Output the (x, y) coordinate of the center of the cell containing the given text.  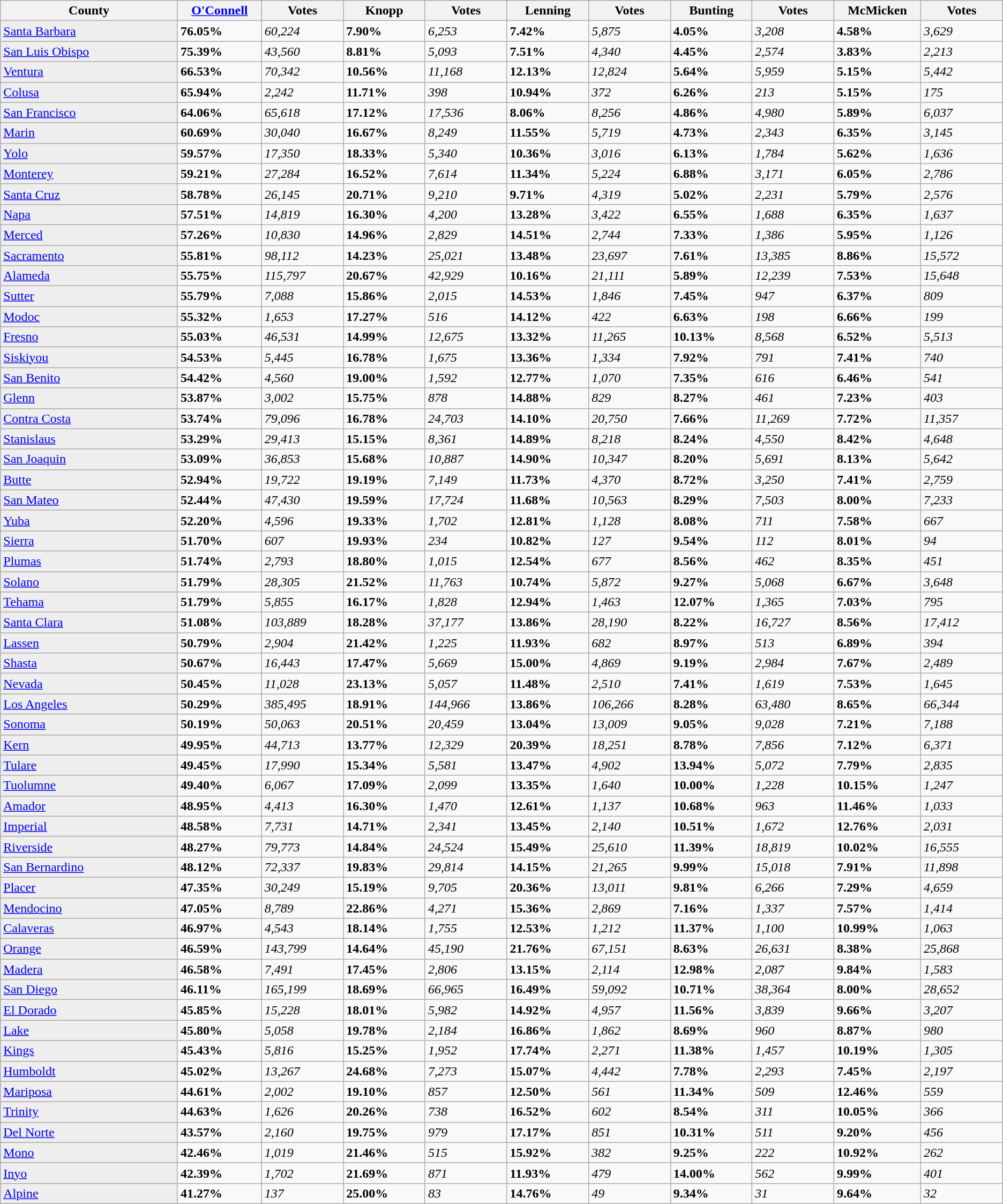
11,168 (466, 72)
12,329 (466, 745)
Shasta (89, 663)
19.78% (385, 1030)
7,233 (962, 500)
3,629 (962, 31)
6,067 (302, 786)
1,126 (962, 235)
11.71% (385, 92)
18.69% (385, 990)
44.63% (220, 1112)
2,271 (630, 1051)
14.92% (548, 1010)
4.86% (712, 113)
2,140 (630, 826)
Tehama (89, 602)
516 (466, 317)
9.25% (712, 1153)
963 (793, 806)
7.51% (548, 51)
791 (793, 357)
1,334 (630, 357)
4,648 (962, 439)
50.19% (220, 724)
49.40% (220, 786)
42,929 (466, 276)
15,018 (793, 867)
21.52% (385, 581)
10.74% (548, 581)
14,819 (302, 214)
47,430 (302, 500)
8.28% (712, 704)
12.54% (548, 561)
8,249 (466, 133)
11.38% (712, 1051)
8,568 (793, 337)
El Dorado (89, 1010)
12,675 (466, 337)
403 (962, 398)
8.06% (548, 113)
2,904 (302, 643)
262 (962, 1153)
10.13% (712, 337)
5,072 (793, 765)
980 (962, 1030)
14.00% (712, 1173)
9.84% (877, 969)
24,703 (466, 418)
17,412 (962, 623)
4,200 (466, 214)
7.58% (877, 520)
8.27% (712, 398)
9.05% (712, 724)
60,224 (302, 31)
7.72% (877, 418)
Santa Barbara (89, 31)
Marin (89, 133)
6.63% (712, 317)
2,242 (302, 92)
7.57% (877, 908)
1,784 (793, 153)
County (89, 11)
Del Norte (89, 1132)
17.17% (548, 1132)
515 (466, 1153)
28,305 (302, 581)
79,773 (302, 847)
13,267 (302, 1071)
13.04% (548, 724)
5.64% (712, 72)
4,442 (630, 1071)
15.49% (548, 847)
19.75% (385, 1132)
3,250 (793, 480)
10.51% (712, 826)
28,652 (962, 990)
63,480 (793, 704)
28,190 (630, 623)
Inyo (89, 1173)
7.78% (712, 1071)
6,266 (793, 887)
Lake (89, 1030)
Plumas (89, 561)
45.02% (220, 1071)
53.29% (220, 439)
9.81% (712, 887)
851 (630, 1132)
Madera (89, 969)
36,853 (302, 459)
20.51% (385, 724)
12,824 (630, 72)
5,959 (793, 72)
10.36% (548, 153)
1,592 (466, 378)
3,839 (793, 1010)
6,037 (962, 113)
11,265 (630, 337)
13,011 (630, 887)
Colusa (89, 92)
8.87% (877, 1030)
12,239 (793, 276)
5,442 (962, 72)
12.46% (877, 1091)
15.07% (548, 1071)
48.27% (220, 847)
18.80% (385, 561)
7.92% (712, 357)
55.03% (220, 337)
13.77% (385, 745)
9.20% (877, 1132)
1,952 (466, 1051)
18.14% (385, 929)
Sacramento (89, 256)
9.19% (712, 663)
46.59% (220, 949)
13.35% (548, 786)
2,343 (793, 133)
5,057 (466, 684)
10.71% (712, 990)
3,208 (793, 31)
59,092 (630, 990)
7.66% (712, 418)
1,100 (793, 929)
52.94% (220, 480)
9.66% (877, 1010)
15.15% (385, 439)
1,247 (962, 786)
4,413 (302, 806)
75.39% (220, 51)
10.16% (548, 276)
10.00% (712, 786)
9.27% (712, 581)
18.91% (385, 704)
2,759 (962, 480)
8.97% (712, 643)
54.53% (220, 357)
2,744 (630, 235)
1,862 (630, 1030)
394 (962, 643)
6.88% (712, 174)
1,228 (793, 786)
2,489 (962, 663)
11,898 (962, 867)
11.68% (548, 500)
8.81% (385, 51)
31 (793, 1193)
14.12% (548, 317)
4.58% (877, 31)
4,560 (302, 378)
Merced (89, 235)
12.61% (548, 806)
Yolo (89, 153)
5.02% (712, 194)
11,357 (962, 418)
10.68% (712, 806)
12.77% (548, 378)
4,271 (466, 908)
8.22% (712, 623)
6.26% (712, 92)
7.03% (877, 602)
Knopp (385, 11)
12.50% (548, 1091)
16,727 (793, 623)
7,491 (302, 969)
57.51% (220, 214)
5,875 (630, 31)
5,224 (630, 174)
15.68% (385, 459)
60.69% (220, 133)
2,869 (630, 908)
13.15% (548, 969)
67,151 (630, 949)
53.09% (220, 459)
8,789 (302, 908)
57.26% (220, 235)
979 (466, 1132)
10.02% (877, 847)
175 (962, 92)
11.56% (712, 1010)
46.97% (220, 929)
Napa (89, 214)
47.05% (220, 908)
6,371 (962, 745)
55.32% (220, 317)
Mariposa (89, 1091)
12.81% (548, 520)
8.86% (877, 256)
15,648 (962, 276)
513 (793, 643)
9.64% (877, 1193)
20.39% (548, 745)
Sierra (89, 541)
461 (793, 398)
7.23% (877, 398)
18.33% (385, 153)
11,269 (793, 418)
Los Angeles (89, 704)
3,002 (302, 398)
55.81% (220, 256)
2,031 (962, 826)
37,177 (466, 623)
65.94% (220, 92)
65,618 (302, 113)
1,637 (962, 214)
947 (793, 296)
15,572 (962, 256)
13,385 (793, 256)
398 (466, 92)
16.86% (548, 1030)
46.58% (220, 969)
2,829 (466, 235)
6.37% (877, 296)
25,868 (962, 949)
16.67% (385, 133)
20,459 (466, 724)
45.80% (220, 1030)
Santa Cruz (89, 194)
2,087 (793, 969)
4,980 (793, 113)
41.27% (220, 1193)
6.67% (877, 581)
2,786 (962, 174)
222 (793, 1153)
Mendocino (89, 908)
83 (466, 1193)
7.33% (712, 235)
Ventura (89, 72)
Kings (89, 1051)
4,957 (630, 1010)
5.79% (877, 194)
7.67% (877, 663)
6.13% (712, 153)
18.28% (385, 623)
26,631 (793, 949)
7,273 (466, 1071)
16,443 (302, 663)
10.19% (877, 1051)
59.57% (220, 153)
2,002 (302, 1091)
14.10% (548, 418)
711 (793, 520)
Modoc (89, 317)
12.98% (712, 969)
16,555 (962, 847)
479 (630, 1173)
46.11% (220, 990)
Contra Costa (89, 418)
8.29% (712, 500)
5.95% (877, 235)
1,688 (793, 214)
1,653 (302, 317)
3,422 (630, 214)
8.08% (712, 520)
15.25% (385, 1051)
456 (962, 1132)
8,218 (630, 439)
14.23% (385, 256)
1,019 (302, 1153)
13.28% (548, 214)
1,626 (302, 1112)
10.99% (877, 929)
213 (793, 92)
11.37% (712, 929)
11,763 (466, 581)
1,636 (962, 153)
San Diego (89, 990)
17.45% (385, 969)
Amador (89, 806)
11,028 (302, 684)
144,966 (466, 704)
14.90% (548, 459)
4.05% (712, 31)
5,445 (302, 357)
18,819 (793, 847)
22.86% (385, 908)
3,648 (962, 581)
1,755 (466, 929)
4.73% (712, 133)
45.43% (220, 1051)
Tuolumne (89, 786)
23,697 (630, 256)
9.71% (548, 194)
24,524 (466, 847)
561 (630, 1091)
20.67% (385, 276)
15.92% (548, 1153)
16.17% (385, 602)
10,830 (302, 235)
Sonoma (89, 724)
17.47% (385, 663)
311 (793, 1112)
7.16% (712, 908)
738 (466, 1112)
6.52% (877, 337)
45,190 (466, 949)
Lassen (89, 643)
14.15% (548, 867)
740 (962, 357)
San Bernardino (89, 867)
4,543 (302, 929)
3,207 (962, 1010)
43,560 (302, 51)
10.05% (877, 1112)
106,266 (630, 704)
25.00% (385, 1193)
8.35% (877, 561)
10.94% (548, 92)
8.38% (877, 949)
8.24% (712, 439)
Riverside (89, 847)
66,344 (962, 704)
52.44% (220, 500)
165,199 (302, 990)
18.01% (385, 1010)
McMicken (877, 11)
19.00% (385, 378)
10,563 (630, 500)
871 (466, 1173)
13.94% (712, 765)
59.21% (220, 174)
616 (793, 378)
19.59% (385, 500)
51.70% (220, 541)
Humboldt (89, 1071)
48.58% (220, 826)
6.46% (877, 378)
29,814 (466, 867)
2,574 (793, 51)
O'Connell (220, 11)
Bunting (712, 11)
878 (466, 398)
14.51% (548, 235)
9,028 (793, 724)
12.07% (712, 602)
7,088 (302, 296)
677 (630, 561)
25,021 (466, 256)
3,145 (962, 133)
20.71% (385, 194)
5,669 (466, 663)
38,364 (793, 990)
12.76% (877, 826)
607 (302, 541)
2,835 (962, 765)
46,531 (302, 337)
San Mateo (89, 500)
50.29% (220, 704)
1,470 (466, 806)
1,337 (793, 908)
5,642 (962, 459)
5,068 (793, 581)
2,576 (962, 194)
3,016 (630, 153)
366 (962, 1112)
Glenn (89, 398)
44.61% (220, 1091)
70,342 (302, 72)
9,705 (466, 887)
7.29% (877, 887)
7,188 (962, 724)
98,112 (302, 256)
143,799 (302, 949)
2,099 (466, 786)
17,350 (302, 153)
2,984 (793, 663)
559 (962, 1091)
21.42% (385, 643)
76.05% (220, 31)
66.53% (220, 72)
5,855 (302, 602)
19,722 (302, 480)
1,063 (962, 929)
14.76% (548, 1193)
15.75% (385, 398)
55.79% (220, 296)
49.95% (220, 745)
1,846 (630, 296)
19.33% (385, 520)
5,093 (466, 51)
Alameda (89, 276)
682 (630, 643)
Stanislaus (89, 439)
Sutter (89, 296)
4,550 (793, 439)
30,249 (302, 887)
2,213 (962, 51)
1,457 (793, 1051)
50,063 (302, 724)
11.46% (877, 806)
Tulare (89, 765)
857 (466, 1091)
127 (630, 541)
2,341 (466, 826)
1,137 (630, 806)
7,614 (466, 174)
20.36% (548, 887)
1,225 (466, 643)
5,691 (793, 459)
1,463 (630, 602)
8.20% (712, 459)
20.26% (385, 1112)
14.84% (385, 847)
18,251 (630, 745)
53.74% (220, 418)
382 (630, 1153)
15,228 (302, 1010)
15.86% (385, 296)
15.36% (548, 908)
55.75% (220, 276)
42.46% (220, 1153)
10,887 (466, 459)
9.54% (712, 541)
5,058 (302, 1030)
5,581 (466, 765)
7.79% (877, 765)
64.06% (220, 113)
14.64% (385, 949)
32 (962, 1193)
4,596 (302, 520)
24.68% (385, 1071)
8.78% (712, 745)
San Francisco (89, 113)
8.13% (877, 459)
112 (793, 541)
602 (630, 1112)
1,070 (630, 378)
San Benito (89, 378)
10.15% (877, 786)
17.09% (385, 786)
115,797 (302, 276)
19.83% (385, 867)
72,337 (302, 867)
7.12% (877, 745)
5,816 (302, 1051)
5,872 (630, 581)
21.46% (385, 1153)
52.20% (220, 520)
17.27% (385, 317)
13.47% (548, 765)
10.56% (385, 72)
6.89% (877, 643)
8.72% (712, 480)
7.61% (712, 256)
8,361 (466, 439)
49.45% (220, 765)
12.13% (548, 72)
103,889 (302, 623)
1,015 (466, 561)
1,619 (793, 684)
19.93% (385, 541)
4,319 (630, 194)
50.67% (220, 663)
Nevada (89, 684)
13.36% (548, 357)
199 (962, 317)
2,160 (302, 1132)
21,265 (630, 867)
7.21% (877, 724)
2,510 (630, 684)
4,659 (962, 887)
Yuba (89, 520)
372 (630, 92)
13,009 (630, 724)
50.45% (220, 684)
13.32% (548, 337)
54.42% (220, 378)
14.53% (548, 296)
4,869 (630, 663)
2,015 (466, 296)
14.99% (385, 337)
462 (793, 561)
1,128 (630, 520)
401 (962, 1173)
Mono (89, 1153)
451 (962, 561)
Alpine (89, 1193)
1,583 (962, 969)
44,713 (302, 745)
27,284 (302, 174)
Butte (89, 480)
53.87% (220, 398)
10.92% (877, 1153)
9.34% (712, 1193)
79,096 (302, 418)
Orange (89, 949)
795 (962, 602)
1,386 (793, 235)
667 (962, 520)
4,370 (630, 480)
29,413 (302, 439)
17,990 (302, 765)
48.12% (220, 867)
12.94% (548, 602)
16.49% (548, 990)
58.78% (220, 194)
48.95% (220, 806)
7,149 (466, 480)
385,495 (302, 704)
3.83% (877, 51)
2,293 (793, 1071)
25,610 (630, 847)
42.39% (220, 1173)
1,640 (630, 786)
1,033 (962, 806)
10.31% (712, 1132)
6.66% (877, 317)
51.74% (220, 561)
47.35% (220, 887)
3,171 (793, 174)
11.48% (548, 684)
San Luis Obispo (89, 51)
8.42% (877, 439)
6.55% (712, 214)
5,340 (466, 153)
511 (793, 1132)
50.79% (220, 643)
8.69% (712, 1030)
15.00% (548, 663)
45.85% (220, 1010)
8,256 (630, 113)
21,111 (630, 276)
7,503 (793, 500)
Kern (89, 745)
17,724 (466, 500)
2,793 (302, 561)
17,536 (466, 113)
7.91% (877, 867)
4,902 (630, 765)
Imperial (89, 826)
1,828 (466, 602)
19.19% (385, 480)
5.62% (877, 153)
51.08% (220, 623)
12.53% (548, 929)
1,365 (793, 602)
7,731 (302, 826)
11.73% (548, 480)
49 (630, 1193)
15.34% (385, 765)
2,197 (962, 1071)
21.76% (548, 949)
26,145 (302, 194)
14.89% (548, 439)
San Joaquin (89, 459)
7.90% (385, 31)
43.57% (220, 1132)
23.13% (385, 684)
17.74% (548, 1051)
809 (962, 296)
8.54% (712, 1112)
Santa Clara (89, 623)
30,040 (302, 133)
Lenning (548, 11)
4,340 (630, 51)
541 (962, 378)
15.19% (385, 887)
13.45% (548, 826)
422 (630, 317)
829 (630, 398)
21.69% (385, 1173)
Siskiyou (89, 357)
7,856 (793, 745)
20,750 (630, 418)
2,806 (466, 969)
2,184 (466, 1030)
8.63% (712, 949)
10.82% (548, 541)
Calaveras (89, 929)
9,210 (466, 194)
13.48% (548, 256)
10,347 (630, 459)
11.55% (548, 133)
1,414 (962, 908)
8.01% (877, 541)
11.39% (712, 847)
94 (962, 541)
960 (793, 1030)
Solano (89, 581)
14.96% (385, 235)
1,212 (630, 929)
14.71% (385, 826)
1,675 (466, 357)
Trinity (89, 1112)
5,982 (466, 1010)
17.12% (385, 113)
Monterey (89, 174)
5,719 (630, 133)
1,672 (793, 826)
1,645 (962, 684)
509 (793, 1091)
2,231 (793, 194)
14.88% (548, 398)
Fresno (89, 337)
7.35% (712, 378)
137 (302, 1193)
Placer (89, 887)
234 (466, 541)
6,253 (466, 31)
7.42% (548, 31)
198 (793, 317)
5,513 (962, 337)
1,305 (962, 1051)
4.45% (712, 51)
66,965 (466, 990)
6.05% (877, 174)
8.65% (877, 704)
562 (793, 1173)
2,114 (630, 969)
19.10% (385, 1091)
